Find where the given text appears and provide that cell's center as [X, Y] coordinate. 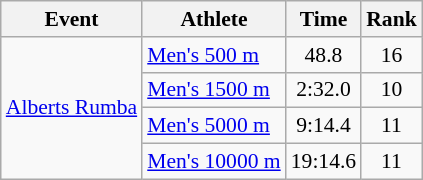
10 [392, 90]
2:32.0 [324, 90]
19:14.6 [324, 162]
48.8 [324, 55]
Athlete [214, 19]
9:14.4 [324, 126]
Men's 1500 m [214, 90]
Men's 5000 m [214, 126]
Event [72, 19]
Alberts Rumba [72, 108]
Men's 10000 m [214, 162]
Time [324, 19]
16 [392, 55]
Men's 500 m [214, 55]
Rank [392, 19]
